Determine the [X, Y] coordinate at the center of the cell enclosing the given text.  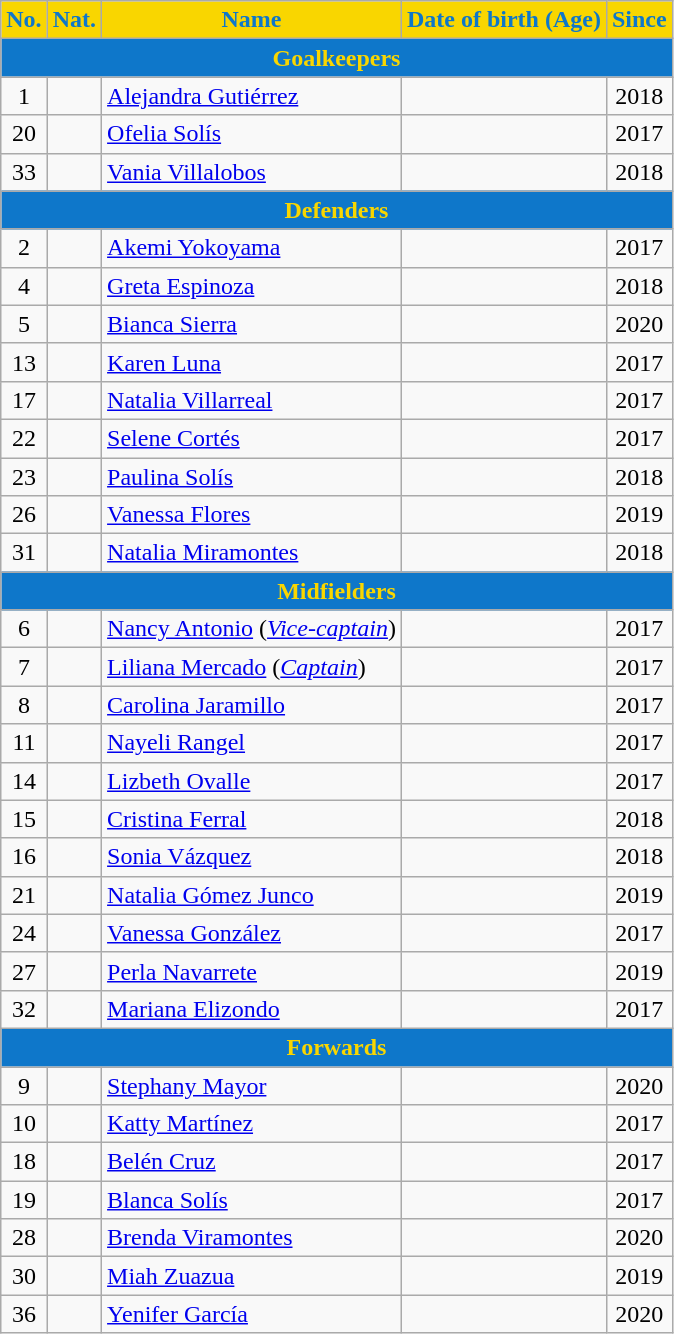
Vanessa González [252, 933]
Date of birth (Age) [504, 20]
Perla Navarrete [252, 971]
Stephany Mayor [252, 1085]
23 [24, 477]
Lizbeth Ovalle [252, 781]
1 [24, 96]
Since [639, 20]
36 [24, 1314]
13 [24, 362]
Vanessa Flores [252, 515]
Karen Luna [252, 362]
Nayeli Rangel [252, 743]
20 [24, 134]
No. [24, 20]
Name [252, 20]
22 [24, 438]
17 [24, 400]
6 [24, 629]
8 [24, 705]
Forwards [336, 1047]
Nancy Antonio (Vice-captain) [252, 629]
Goalkeepers [336, 58]
Natalia Miramontes [252, 553]
Ofelia Solís [252, 134]
Nat. [74, 20]
Alejandra Gutiérrez [252, 96]
Selene Cortés [252, 438]
33 [24, 172]
Greta Espinoza [252, 286]
Natalia Villarreal [252, 400]
Katty Martínez [252, 1124]
Vania Villalobos [252, 172]
7 [24, 667]
Cristina Ferral [252, 819]
14 [24, 781]
Belén Cruz [252, 1162]
2 [24, 248]
Bianca Sierra [252, 324]
Paulina Solís [252, 477]
15 [24, 819]
Mariana Elizondo [252, 1009]
Midfielders [336, 591]
27 [24, 971]
18 [24, 1162]
30 [24, 1276]
31 [24, 553]
Liliana Mercado (Captain) [252, 667]
Yenifer García [252, 1314]
5 [24, 324]
Sonia Vázquez [252, 857]
19 [24, 1200]
Akemi Yokoyama [252, 248]
Natalia Gómez Junco [252, 895]
26 [24, 515]
Blanca Solís [252, 1200]
Carolina Jaramillo [252, 705]
Miah Zuazua [252, 1276]
21 [24, 895]
9 [24, 1085]
28 [24, 1238]
Defenders [336, 210]
24 [24, 933]
16 [24, 857]
4 [24, 286]
10 [24, 1124]
Brenda Viramontes [252, 1238]
32 [24, 1009]
11 [24, 743]
